Locate the cell with the specified text and output its (x, y) center coordinate. 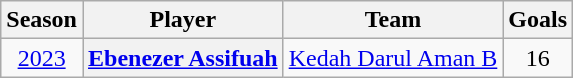
Team (393, 20)
16 (538, 58)
2023 (42, 58)
Kedah Darul Aman B (393, 58)
Goals (538, 20)
Season (42, 20)
Player (182, 20)
Ebenezer Assifuah (182, 58)
